Provide the (X, Y) coordinate of the cell's center where the given text is located.  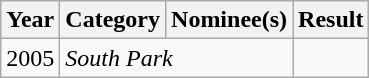
2005 (30, 58)
South Park (176, 58)
Nominee(s) (230, 20)
Result (331, 20)
Category (113, 20)
Year (30, 20)
